Capture the cell that displays the provided text and extract its (X, Y) central coordinate. 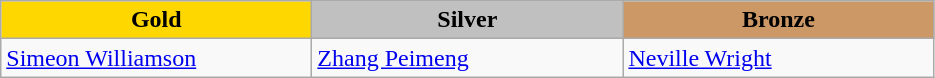
Zhang Peimeng (468, 58)
Gold (156, 20)
Silver (468, 20)
Simeon Williamson (156, 58)
Neville Wright (778, 58)
Bronze (778, 20)
